Scan for the cell matching the given text and deliver its [X, Y] coordinate at center. 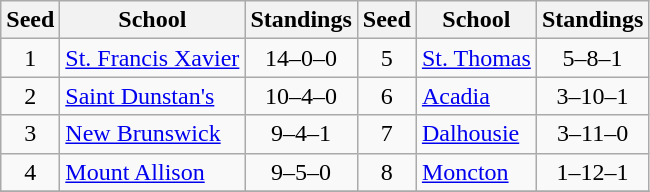
8 [386, 172]
9–5–0 [301, 172]
St. Francis Xavier [152, 58]
5 [386, 58]
Dalhousie [476, 134]
10–4–0 [301, 96]
1–12–1 [592, 172]
Mount Allison [152, 172]
4 [30, 172]
Saint Dunstan's [152, 96]
3–10–1 [592, 96]
7 [386, 134]
9–4–1 [301, 134]
3 [30, 134]
Acadia [476, 96]
14–0–0 [301, 58]
Moncton [476, 172]
New Brunswick [152, 134]
1 [30, 58]
2 [30, 96]
5–8–1 [592, 58]
6 [386, 96]
St. Thomas [476, 58]
3–11–0 [592, 134]
